Capture the cell that displays the provided text and extract its (x, y) central coordinate. 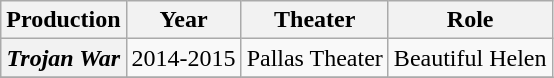
Beautiful Helen (470, 58)
Trojan War (64, 58)
Role (470, 20)
Production (64, 20)
Pallas Theater (314, 58)
2014-2015 (184, 58)
Theater (314, 20)
Year (184, 20)
